From the cell containing the given text, extract its center point as (x, y) coordinate. 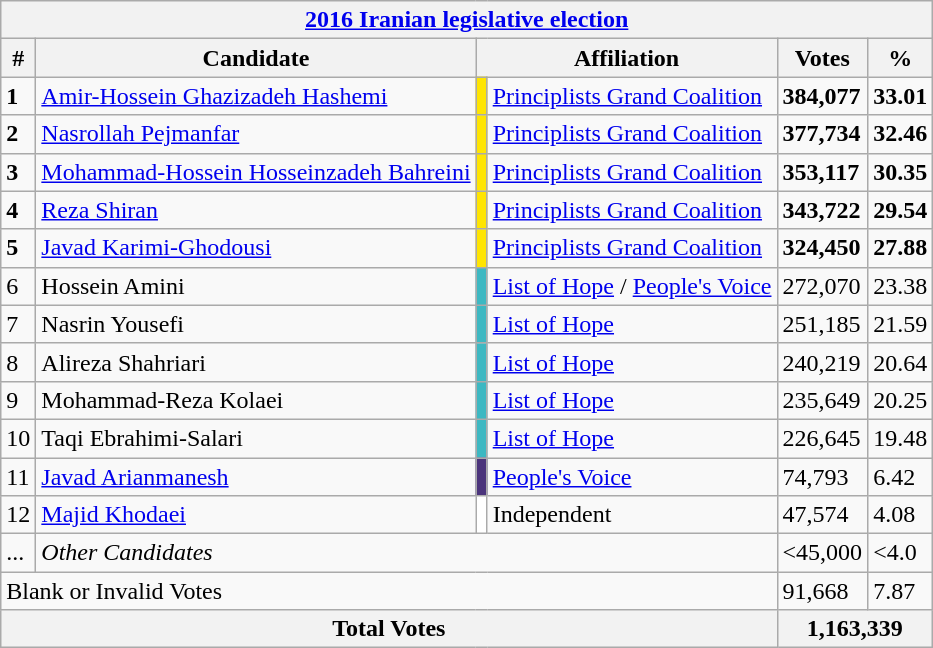
324,450 (822, 248)
27.88 (900, 248)
74,793 (822, 477)
32.46 (900, 134)
<4.0 (900, 553)
7 (18, 324)
8 (18, 362)
Blank or Invalid Votes (389, 591)
2 (18, 134)
235,649 (822, 400)
384,077 (822, 96)
353,117 (822, 172)
12 (18, 515)
10 (18, 438)
3 (18, 172)
List of Hope / People's Voice (632, 286)
Mohammad-Hossein Hosseinzadeh Bahreini (256, 172)
5 (18, 248)
226,645 (822, 438)
Total Votes (389, 629)
Javad Karimi-Ghodousi (256, 248)
20.64 (900, 362)
Javad Arianmanesh (256, 477)
1,163,339 (855, 629)
7.87 (900, 591)
Other Candidates (406, 553)
4 (18, 210)
6.42 (900, 477)
33.01 (900, 96)
Mohammad-Reza Kolaei (256, 400)
# (18, 58)
91,668 (822, 591)
251,185 (822, 324)
Affiliation (626, 58)
4.08 (900, 515)
11 (18, 477)
240,219 (822, 362)
19.48 (900, 438)
20.25 (900, 400)
6 (18, 286)
<45,000 (822, 553)
Independent (632, 515)
Nasrollah Pejmanfar (256, 134)
1 (18, 96)
9 (18, 400)
272,070 (822, 286)
... (18, 553)
Nasrin Yousefi (256, 324)
Reza Shiran (256, 210)
Hossein Amini (256, 286)
Candidate (256, 58)
% (900, 58)
29.54 (900, 210)
Alireza Shahriari (256, 362)
Taqi Ebrahimi-Salari (256, 438)
47,574 (822, 515)
Majid Khodaei (256, 515)
377,734 (822, 134)
30.35 (900, 172)
Votes (822, 58)
2016 Iranian legislative election (467, 20)
People's Voice (632, 477)
21.59 (900, 324)
Amir-Hossein Ghazizadeh Hashemi (256, 96)
343,722 (822, 210)
23.38 (900, 286)
